Return the (x, y) coordinate for the center point of the cell that contains the specified text.  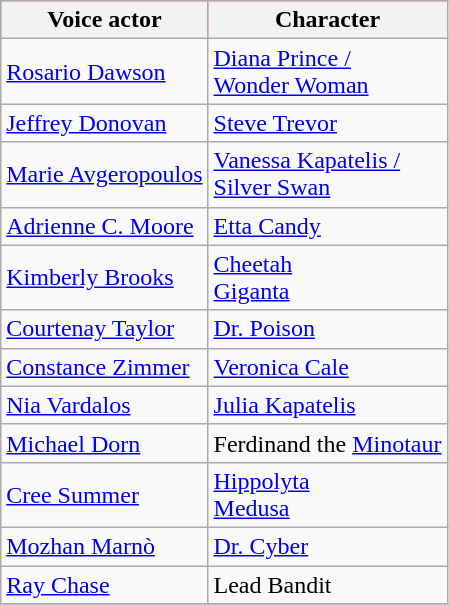
Veronica Cale (328, 367)
Courtenay Taylor (104, 329)
Jeffrey Donovan (104, 123)
HippolytaMedusa (328, 494)
Cree Summer (104, 494)
Character (328, 20)
Marie Avgeropoulos (104, 174)
Steve Trevor (328, 123)
Rosario Dawson (104, 72)
Dr. Cyber (328, 546)
Michael Dorn (104, 443)
Mozhan Marnò (104, 546)
Constance Zimmer (104, 367)
Julia Kapatelis (328, 405)
Vanessa Kapatelis / Silver Swan (328, 174)
Voice actor (104, 20)
Lead Bandit (328, 585)
Ray Chase (104, 585)
Nia Vardalos (104, 405)
Ferdinand the Minotaur (328, 443)
Kimberly Brooks (104, 278)
Dr. Poison (328, 329)
CheetahGiganta (328, 278)
Etta Candy (328, 226)
Diana Prince / Wonder Woman (328, 72)
Adrienne C. Moore (104, 226)
